Capture the cell that displays the provided text and extract its (X, Y) central coordinate. 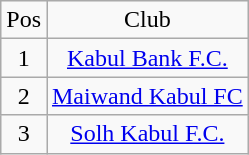
Maiwand Kabul FC (147, 96)
Kabul Bank F.C. (147, 58)
Solh Kabul F.C. (147, 134)
Pos (24, 20)
2 (24, 96)
1 (24, 58)
Club (147, 20)
3 (24, 134)
